From the cell containing the given text, extract its center point as [X, Y] coordinate. 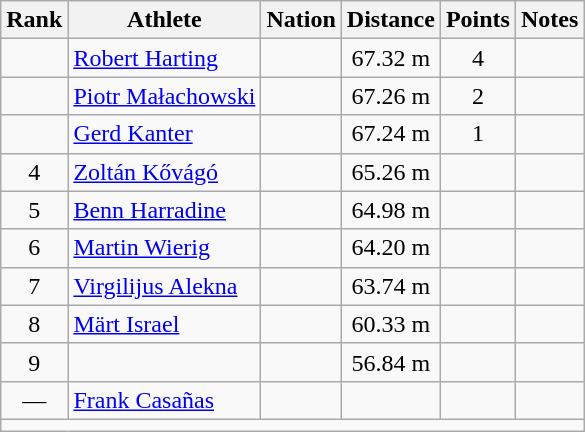
67.26 m [390, 96]
Athlete [164, 20]
Frank Casañas [164, 400]
Rank [34, 20]
2 [478, 96]
Virgilijus Alekna [164, 286]
1 [478, 134]
Märt Israel [164, 324]
Piotr Małachowski [164, 96]
63.74 m [390, 286]
Zoltán Kővágó [164, 172]
56.84 m [390, 362]
5 [34, 210]
Distance [390, 20]
Robert Harting [164, 58]
8 [34, 324]
Martin Wierig [164, 248]
60.33 m [390, 324]
67.32 m [390, 58]
6 [34, 248]
— [34, 400]
Nation [301, 20]
64.20 m [390, 248]
67.24 m [390, 134]
Benn Harradine [164, 210]
65.26 m [390, 172]
Notes [549, 20]
64.98 m [390, 210]
9 [34, 362]
7 [34, 286]
Points [478, 20]
Gerd Kanter [164, 134]
